Identify which cell holds the provided text, then report its [x, y] central coordinate. 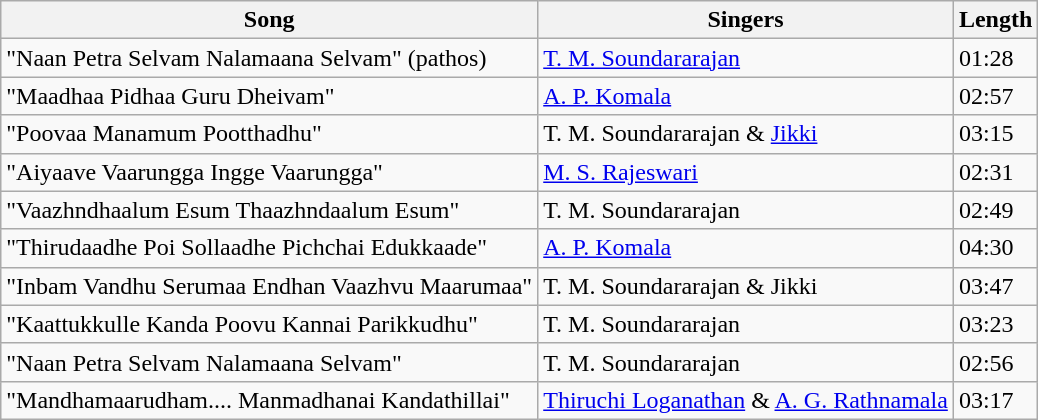
02:57 [995, 96]
02:49 [995, 210]
M. S. Rajeswari [746, 172]
02:31 [995, 172]
"Poovaa Manamum Pootthadhu" [270, 134]
"Inbam Vandhu Serumaa Endhan Vaazhvu Maarumaa" [270, 286]
"Vaazhndhaalum Esum Thaazhndaalum Esum" [270, 210]
"Aiyaave Vaarungga Ingge Vaarungga" [270, 172]
Thiruchi Loganathan & A. G. Rathnamala [746, 400]
Singers [746, 20]
03:47 [995, 286]
"Maadhaa Pidhaa Guru Dheivam" [270, 96]
04:30 [995, 248]
"Kaattukkulle Kanda Poovu Kannai Parikkudhu" [270, 324]
03:15 [995, 134]
"Mandhamaarudham.... Manmadhanai Kandathillai" [270, 400]
"Naan Petra Selvam Nalamaana Selvam" (pathos) [270, 58]
Song [270, 20]
Length [995, 20]
"Naan Petra Selvam Nalamaana Selvam" [270, 362]
01:28 [995, 58]
03:23 [995, 324]
03:17 [995, 400]
02:56 [995, 362]
"Thirudaadhe Poi Sollaadhe Pichchai Edukkaade" [270, 248]
